Detect which cell encompasses the target text, then output its [X, Y] center coordinate. 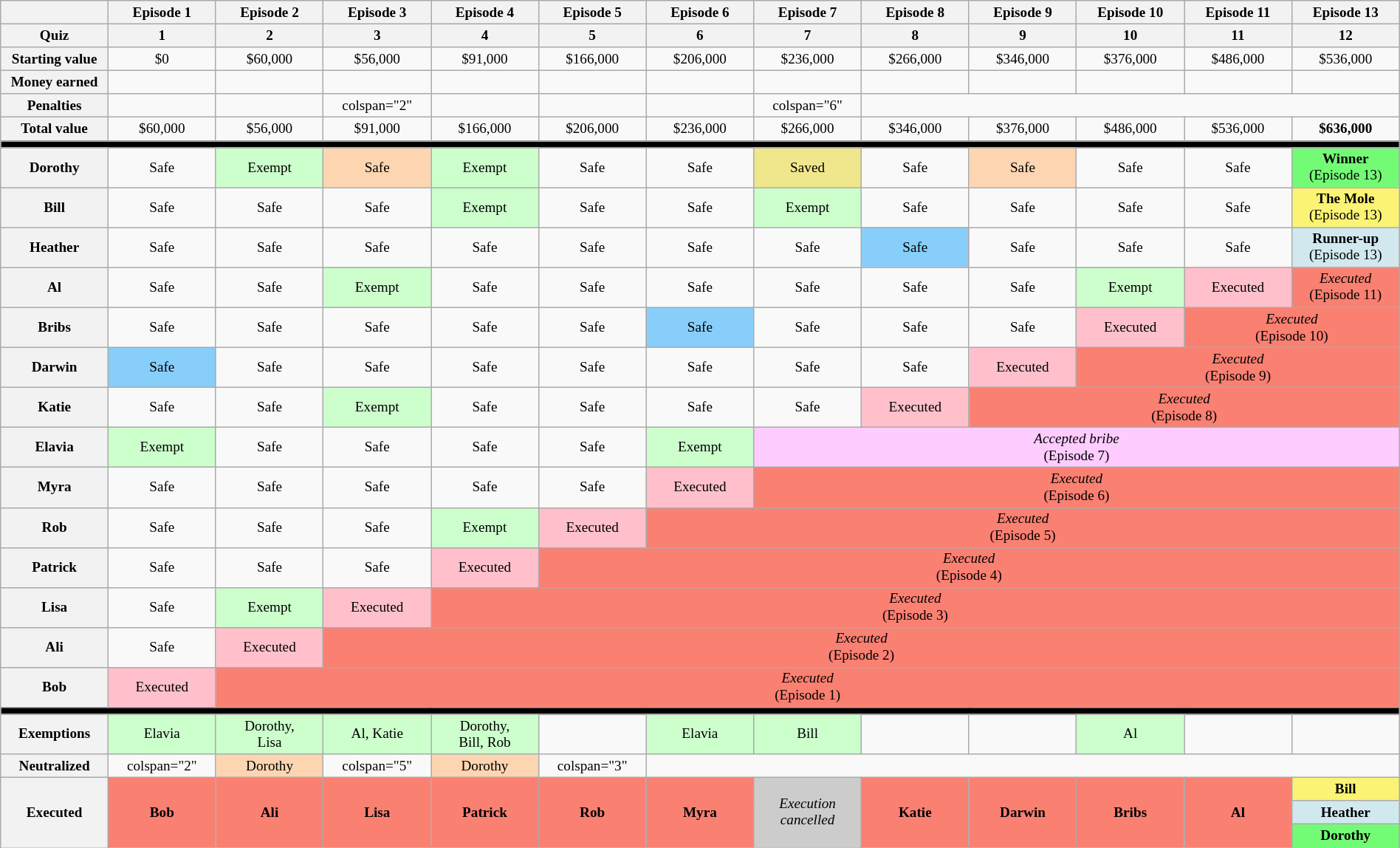
Executed (Episode 5) [1023, 527]
Episode 2 [270, 13]
12 [1345, 35]
Executed (Episode 11) [1345, 287]
Executed (Episode 4) [969, 567]
11 [1238, 35]
7 [808, 35]
Exemptions [55, 734]
Executed (Episode 3) [916, 607]
Starting value [55, 59]
Episode 6 [700, 13]
$636,000 [1345, 129]
Neutralized [55, 766]
3 [377, 35]
Episode 10 [1130, 13]
Episode 1 [162, 13]
Episode 7 [808, 13]
Episode 8 [915, 13]
8 [915, 35]
Episode 3 [377, 13]
Episode 4 [485, 13]
Executed (Episode 10) [1292, 327]
Runner-up (Episode 13) [1345, 247]
The Mole (Episode 13) [1345, 208]
6 [700, 35]
2 [270, 35]
10 [1130, 35]
Executed (Episode 2) [861, 647]
colspan="5" [377, 766]
4 [485, 35]
Total value [55, 129]
Executed (Episode 9) [1238, 367]
colspan="3" [592, 766]
Quiz [55, 35]
Executed (Episode 8) [1184, 407]
Money earned [55, 82]
Episode 5 [592, 13]
Executioncancelled [808, 813]
5 [592, 35]
Al, Katie [377, 734]
Saved [808, 168]
Penalties [55, 106]
colspan="6" [808, 106]
Winner (Episode 13) [1345, 168]
Accepted bribe (Episode 7) [1077, 448]
Dorothy,Bill, Rob [485, 734]
9 [1023, 35]
Episode 13 [1345, 13]
Dorothy,Lisa [270, 734]
1 [162, 35]
Executed (Episode 6) [1077, 488]
Executed (Episode 1) [808, 687]
Episode 11 [1238, 13]
Episode 9 [1023, 13]
$0 [162, 59]
